Capture the cell that displays the provided text and extract its (X, Y) central coordinate. 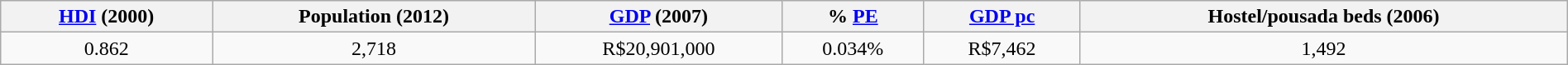
% PE (853, 17)
R$20,901,000 (659, 48)
1,492 (1323, 48)
0.034% (853, 48)
HDI (2000) (107, 17)
GDP pc (1002, 17)
R$7,462 (1002, 48)
Population (2012) (374, 17)
Hostel/pousada beds (2006) (1323, 17)
0.862 (107, 48)
GDP (2007) (659, 17)
2,718 (374, 48)
